Find where the given text appears and provide that cell's center as [X, Y] coordinate. 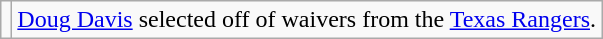
Doug Davis selected off of waivers from the Texas Rangers. [307, 20]
